Capture the cell that displays the provided text and extract its (X, Y) central coordinate. 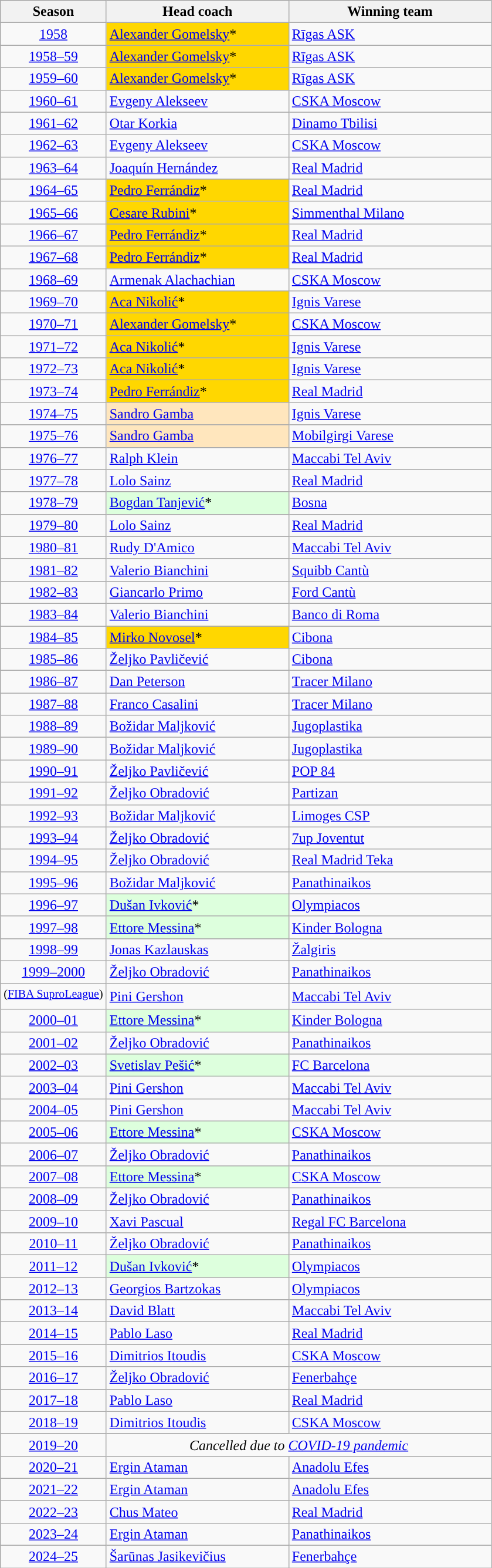
1998–99 (53, 949)
David Blatt (197, 1311)
1958 (53, 34)
1992–93 (53, 816)
2001–02 (53, 1043)
Head coach (197, 12)
1961–62 (53, 123)
Simmenthal Milano (390, 212)
1990–91 (53, 771)
(FIBA SuproLeague) (53, 996)
1978–79 (53, 503)
Dan Peterson (197, 682)
2004–05 (53, 1110)
1960–61 (53, 101)
2013–14 (53, 1311)
1974–75 (53, 414)
1984–85 (53, 637)
1982–83 (53, 592)
2014–15 (53, 1333)
1989–90 (53, 749)
2024–25 (53, 1557)
1959–60 (53, 79)
2023–24 (53, 1534)
2012–13 (53, 1289)
Banco di Roma (390, 614)
1997–98 (53, 927)
Cesare Rubini* (197, 212)
1972–73 (53, 369)
1979–80 (53, 525)
Bosna (390, 503)
FC Barcelona (390, 1065)
1981–82 (53, 570)
2017–18 (53, 1400)
1975–76 (53, 436)
Svetislav Pešić* (197, 1065)
2019–20 (53, 1445)
1963–64 (53, 168)
Bogdan Tanjević* (197, 503)
1971–72 (53, 347)
Ford Cantù (390, 592)
2007–08 (53, 1177)
1996–97 (53, 905)
1976–77 (53, 458)
1970–71 (53, 325)
1966–67 (53, 235)
Xavi Pascual (197, 1222)
1962–63 (53, 146)
2006–07 (53, 1154)
2020–21 (53, 1467)
Regal FC Barcelona (390, 1222)
2009–10 (53, 1222)
2018–19 (53, 1422)
Otar Korkia (197, 123)
1995–96 (53, 883)
Mobilgirgi Varese (390, 436)
Limoges CSP (390, 816)
2010–11 (53, 1244)
1987–88 (53, 704)
1999–2000 (53, 972)
Season (53, 12)
1969–70 (53, 302)
2005–06 (53, 1132)
2021–22 (53, 1489)
Armenak Alachachian (197, 280)
Jonas Kazlauskas (197, 949)
2016–17 (53, 1378)
1985–86 (53, 660)
2015–16 (53, 1356)
1964–65 (53, 190)
Ralph Klein (197, 458)
Partizan (390, 793)
Cancelled due to COVID-19 pandemic (299, 1445)
2002–03 (53, 1065)
Winning team (390, 12)
Žalgiris (390, 949)
Georgios Bartzokas (197, 1289)
Franco Casalini (197, 704)
1977–78 (53, 481)
Rudy D'Amico (197, 548)
Joaquín Hernández (197, 168)
1988–89 (53, 726)
POP 84 (390, 771)
Mirko Novosel* (197, 637)
1991–92 (53, 793)
7up Joventut (390, 838)
2022–23 (53, 1512)
1993–94 (53, 838)
Dinamo Tbilisi (390, 123)
1980–81 (53, 548)
Squibb Cantù (390, 570)
Giancarlo Primo (197, 592)
1968–69 (53, 280)
Chus Mateo (197, 1512)
1967–68 (53, 257)
1965–66 (53, 212)
2000–01 (53, 1020)
2011–12 (53, 1266)
1958–59 (53, 56)
1986–87 (53, 682)
2008–09 (53, 1199)
1994–95 (53, 860)
1983–84 (53, 614)
Real Madrid Teka (390, 860)
Šarūnas Jasikevičius (197, 1557)
1973–74 (53, 391)
2003–04 (53, 1087)
